Detect which cell encompasses the target text, then output its [X, Y] center coordinate. 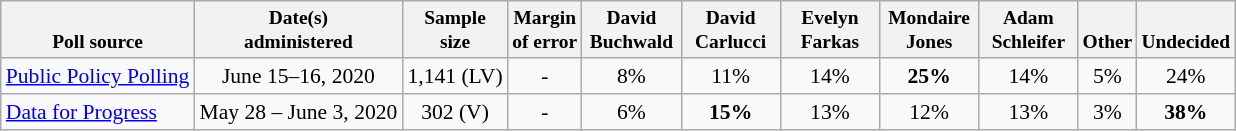
Poll source [98, 30]
Other [1108, 30]
5% [1108, 76]
June 15–16, 2020 [298, 76]
MondaireJones [930, 30]
3% [1108, 112]
302 (V) [454, 112]
EvelynFarkas [830, 30]
Undecided [1186, 30]
38% [1186, 112]
11% [730, 76]
25% [930, 76]
Samplesize [454, 30]
15% [730, 112]
DavidBuchwald [632, 30]
Date(s)administered [298, 30]
Marginof error [545, 30]
Public Policy Polling [98, 76]
8% [632, 76]
1,141 (LV) [454, 76]
Data for Progress [98, 112]
12% [930, 112]
AdamSchleifer [1028, 30]
6% [632, 112]
24% [1186, 76]
DavidCarlucci [730, 30]
May 28 – June 3, 2020 [298, 112]
